Search for the cell housing the specified text and yield its (x, y) center coordinate. 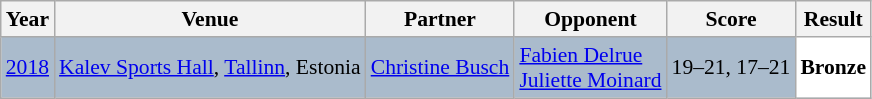
Year (28, 19)
2018 (28, 68)
Score (732, 19)
Partner (440, 19)
Result (833, 19)
Bronze (833, 68)
19–21, 17–21 (732, 68)
Fabien Delrue Juliette Moinard (590, 68)
Venue (210, 19)
Opponent (590, 19)
Kalev Sports Hall, Tallinn, Estonia (210, 68)
Christine Busch (440, 68)
